Locate the cell with the specified text and output its [x, y] center coordinate. 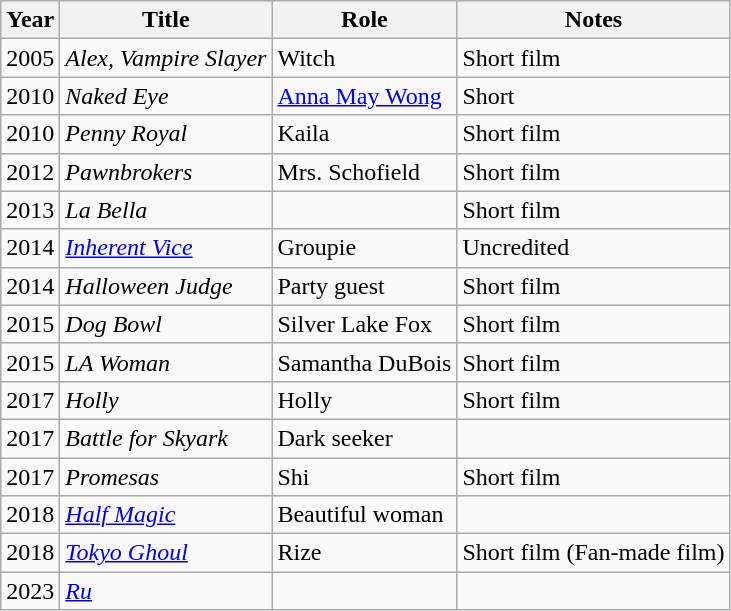
Dark seeker [364, 438]
Battle for Skyark [166, 438]
Role [364, 20]
Dog Bowl [166, 324]
Short [594, 96]
Party guest [364, 286]
Alex, Vampire Slayer [166, 58]
La Bella [166, 210]
Samantha DuBois [364, 362]
Inherent Vice [166, 248]
2012 [30, 172]
Short film (Fan-made film) [594, 553]
Title [166, 20]
Witch [364, 58]
2023 [30, 591]
Year [30, 20]
2005 [30, 58]
Uncredited [594, 248]
Penny Royal [166, 134]
Groupie [364, 248]
LA Woman [166, 362]
Promesas [166, 477]
Naked Eye [166, 96]
Half Magic [166, 515]
Anna May Wong [364, 96]
Halloween Judge [166, 286]
Rize [364, 553]
Pawnbrokers [166, 172]
Tokyo Ghoul [166, 553]
Silver Lake Fox [364, 324]
2013 [30, 210]
Notes [594, 20]
Mrs. Schofield [364, 172]
Kaila [364, 134]
Shi [364, 477]
Ru [166, 591]
Beautiful woman [364, 515]
